Scan for the cell matching the given text and deliver its (X, Y) coordinate at center. 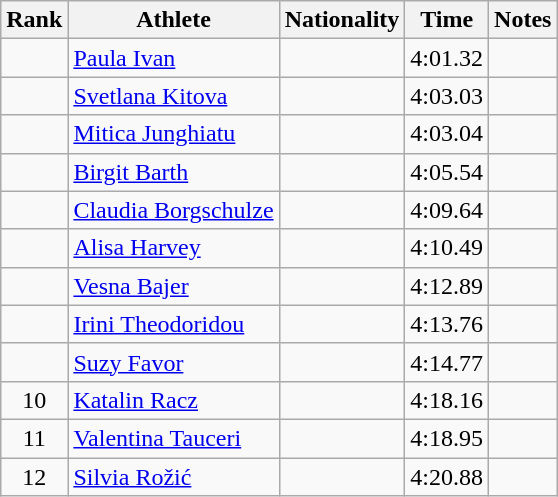
Mitica Junghiatu (174, 134)
4:18.95 (447, 438)
4:03.04 (447, 134)
4:01.32 (447, 58)
4:12.89 (447, 286)
4:14.77 (447, 362)
Paula Ivan (174, 58)
4:18.16 (447, 400)
4:05.54 (447, 172)
4:13.76 (447, 324)
Irini Theodoridou (174, 324)
Alisa Harvey (174, 248)
10 (34, 400)
Valentina Tauceri (174, 438)
Rank (34, 20)
Silvia Rožić (174, 477)
Suzy Favor (174, 362)
4:03.03 (447, 96)
Athlete (174, 20)
Vesna Bajer (174, 286)
12 (34, 477)
Notes (523, 20)
Katalin Racz (174, 400)
11 (34, 438)
Time (447, 20)
Svetlana Kitova (174, 96)
Birgit Barth (174, 172)
4:10.49 (447, 248)
4:20.88 (447, 477)
4:09.64 (447, 210)
Nationality (342, 20)
Claudia Borgschulze (174, 210)
